Search for the cell housing the specified text and yield its (x, y) center coordinate. 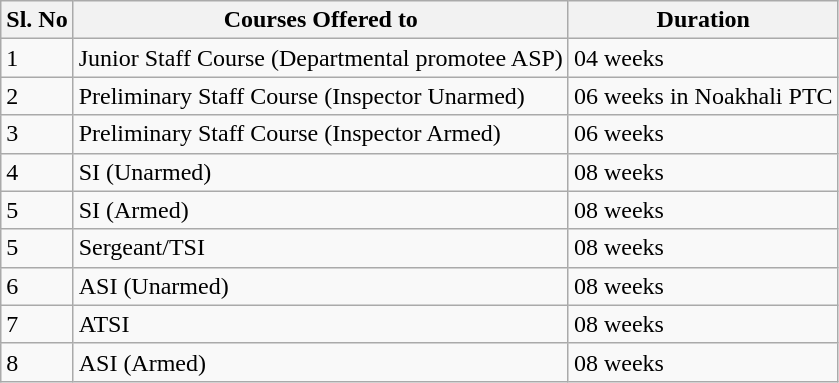
2 (37, 96)
SI (Armed) (320, 210)
Duration (703, 20)
Sergeant/TSI (320, 248)
Courses Offered to (320, 20)
04 weeks (703, 58)
8 (37, 362)
ASI (Armed) (320, 362)
SI (Unarmed) (320, 172)
Junior Staff Course (Departmental promotee ASP) (320, 58)
06 weeks (703, 134)
ATSI (320, 324)
4 (37, 172)
Preliminary Staff Course (Inspector Armed) (320, 134)
6 (37, 286)
ASI (Unarmed) (320, 286)
1 (37, 58)
06 weeks in Noakhali PTC (703, 96)
Sl. No (37, 20)
7 (37, 324)
Preliminary Staff Course (Inspector Unarmed) (320, 96)
3 (37, 134)
